Scan for the cell matching the given text and deliver its [X, Y] coordinate at center. 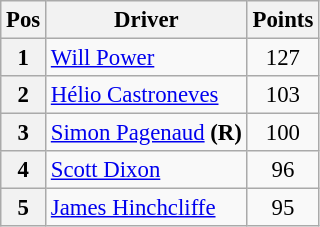
Simon Pagenaud (R) [147, 133]
Hélio Castroneves [147, 95]
Pos [24, 20]
Points [282, 20]
James Hinchcliffe [147, 208]
95 [282, 208]
2 [24, 95]
3 [24, 133]
100 [282, 133]
Driver [147, 20]
127 [282, 58]
96 [282, 170]
Scott Dixon [147, 170]
Will Power [147, 58]
103 [282, 95]
5 [24, 208]
1 [24, 58]
4 [24, 170]
